Pinpoint the cell where the given text exists, returning its [X, Y] midpoint coordinate. 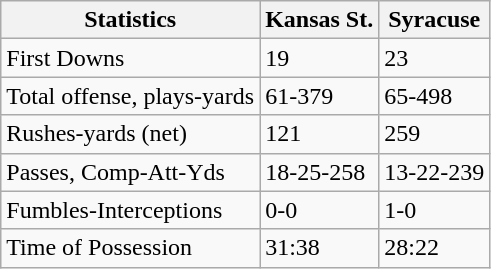
13-22-239 [434, 172]
Syracuse [434, 20]
19 [320, 58]
First Downs [130, 58]
23 [434, 58]
31:38 [320, 248]
Total offense, plays-yards [130, 96]
259 [434, 134]
18-25-258 [320, 172]
65-498 [434, 96]
28:22 [434, 248]
Time of Possession [130, 248]
Fumbles-Interceptions [130, 210]
Statistics [130, 20]
0-0 [320, 210]
61-379 [320, 96]
1-0 [434, 210]
121 [320, 134]
Passes, Comp-Att-Yds [130, 172]
Kansas St. [320, 20]
Rushes-yards (net) [130, 134]
